Pinpoint the cell where the given text exists, returning its [X, Y] midpoint coordinate. 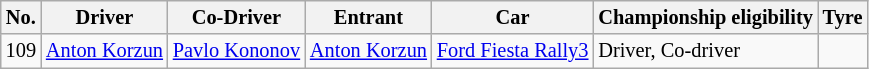
Co-Driver [236, 17]
Championship eligibility [705, 17]
No. [21, 17]
109 [21, 51]
Driver [104, 17]
Ford Fiesta Rally3 [512, 51]
Car [512, 17]
Driver, Co-driver [705, 51]
Tyre [843, 17]
Entrant [368, 17]
Pavlo Kononov [236, 51]
